Find where the given text appears and provide that cell's center as [X, Y] coordinate. 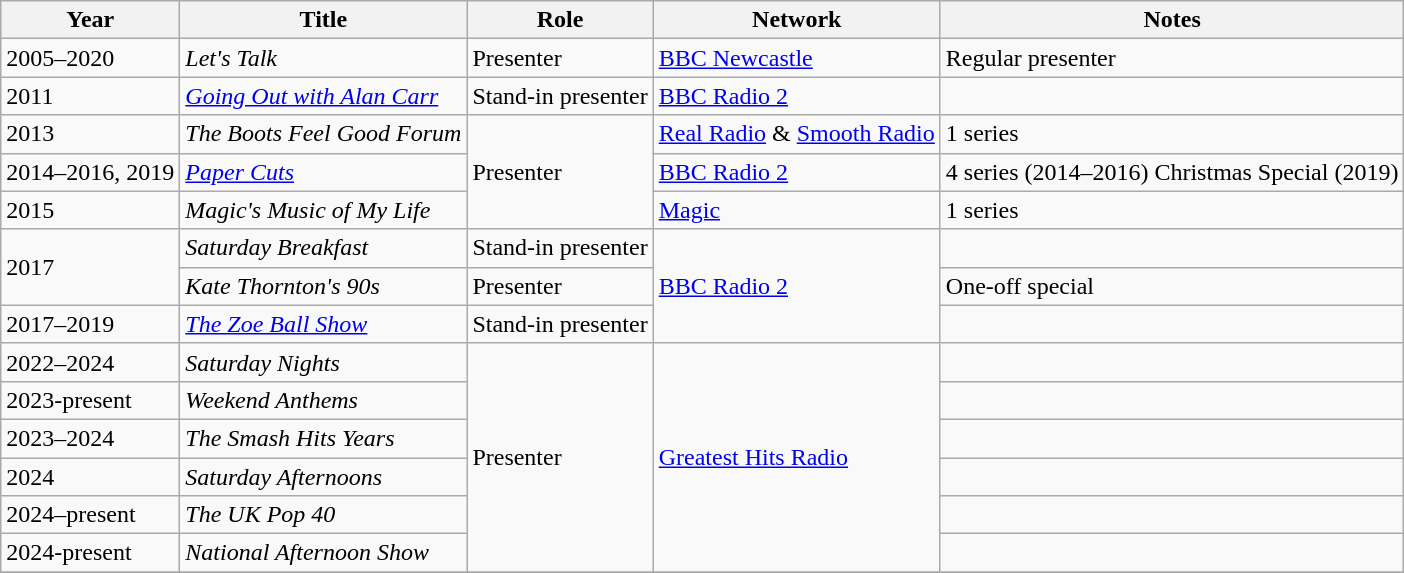
2024-present [90, 553]
Real Radio & Smooth Radio [796, 134]
Saturday Nights [324, 362]
2015 [90, 210]
2017 [90, 267]
Saturday Breakfast [324, 248]
Regular presenter [1172, 58]
Let's Talk [324, 58]
Title [324, 20]
One-off special [1172, 286]
Kate Thornton's 90s [324, 286]
The Zoe Ball Show [324, 324]
Magic's Music of My Life [324, 210]
The Boots Feel Good Forum [324, 134]
2014–2016, 2019 [90, 172]
Weekend Anthems [324, 400]
2024–present [90, 515]
2005–2020 [90, 58]
2023–2024 [90, 438]
Going Out with Alan Carr [324, 96]
2023-present [90, 400]
Magic [796, 210]
Network [796, 20]
2011 [90, 96]
Notes [1172, 20]
2022–2024 [90, 362]
BBC Newcastle [796, 58]
Year [90, 20]
2024 [90, 477]
Greatest Hits Radio [796, 457]
Role [560, 20]
4 series (2014–2016) Christmas Special (2019) [1172, 172]
2017–2019 [90, 324]
National Afternoon Show [324, 553]
Paper Cuts [324, 172]
Saturday Afternoons [324, 477]
The UK Pop 40 [324, 515]
2013 [90, 134]
The Smash Hits Years [324, 438]
